Extract the [x, y] coordinate from the center of the cell holding the provided text.  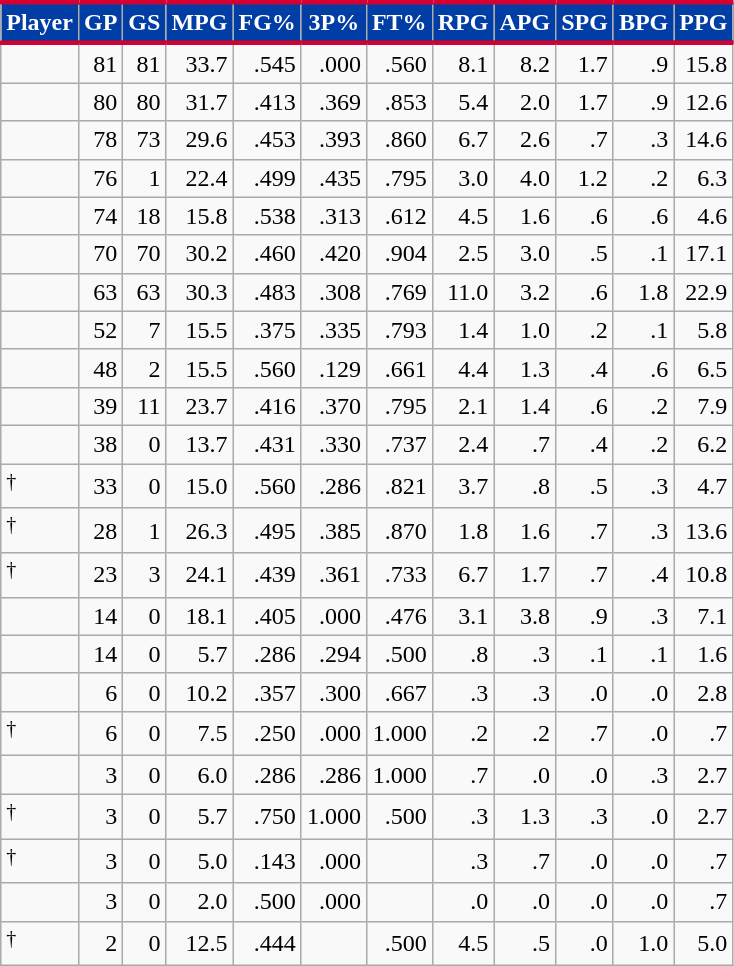
.769 [399, 292]
17.1 [704, 254]
3.7 [463, 486]
3.2 [525, 292]
.294 [334, 654]
MPG [200, 22]
13.6 [704, 530]
.476 [399, 616]
22.9 [704, 292]
2.5 [463, 254]
.300 [334, 692]
7.5 [200, 734]
15.0 [200, 486]
.750 [267, 816]
39 [100, 406]
.661 [399, 368]
73 [144, 140]
.483 [267, 292]
.904 [399, 254]
24.1 [200, 576]
4.7 [704, 486]
FT% [399, 22]
4.4 [463, 368]
23.7 [200, 406]
.413 [267, 102]
.416 [267, 406]
8.2 [525, 63]
Player [40, 22]
.357 [267, 692]
10.8 [704, 576]
BPG [643, 22]
1.2 [585, 178]
7 [144, 330]
PPG [704, 22]
.821 [399, 486]
.335 [334, 330]
.385 [334, 530]
4.6 [704, 216]
.860 [399, 140]
APG [525, 22]
7.9 [704, 406]
FG% [267, 22]
.453 [267, 140]
11 [144, 406]
.853 [399, 102]
29.6 [200, 140]
5.4 [463, 102]
.250 [267, 734]
.612 [399, 216]
12.5 [200, 944]
6.2 [704, 444]
SPG [585, 22]
30.2 [200, 254]
.143 [267, 862]
.431 [267, 444]
22.4 [200, 178]
52 [100, 330]
GS [144, 22]
48 [100, 368]
6.5 [704, 368]
2.6 [525, 140]
.460 [267, 254]
7.1 [704, 616]
.420 [334, 254]
26.3 [200, 530]
.435 [334, 178]
30.3 [200, 292]
11.0 [463, 292]
.667 [399, 692]
8.1 [463, 63]
10.2 [200, 692]
.793 [399, 330]
.733 [399, 576]
3.1 [463, 616]
.444 [267, 944]
.393 [334, 140]
33.7 [200, 63]
.129 [334, 368]
.370 [334, 406]
.499 [267, 178]
6.3 [704, 178]
28 [100, 530]
.308 [334, 292]
.375 [267, 330]
78 [100, 140]
2.1 [463, 406]
14.6 [704, 140]
RPG [463, 22]
4.0 [525, 178]
.538 [267, 216]
.313 [334, 216]
13.7 [200, 444]
33 [100, 486]
23 [100, 576]
2.8 [704, 692]
74 [100, 216]
.870 [399, 530]
18.1 [200, 616]
38 [100, 444]
2.4 [463, 444]
3.8 [525, 616]
.737 [399, 444]
3P% [334, 22]
.369 [334, 102]
.330 [334, 444]
.545 [267, 63]
.405 [267, 616]
6.0 [200, 775]
.439 [267, 576]
.495 [267, 530]
31.7 [200, 102]
5.8 [704, 330]
12.6 [704, 102]
18 [144, 216]
.361 [334, 576]
GP [100, 22]
76 [100, 178]
